Identify which cell holds the provided text, then report its (x, y) central coordinate. 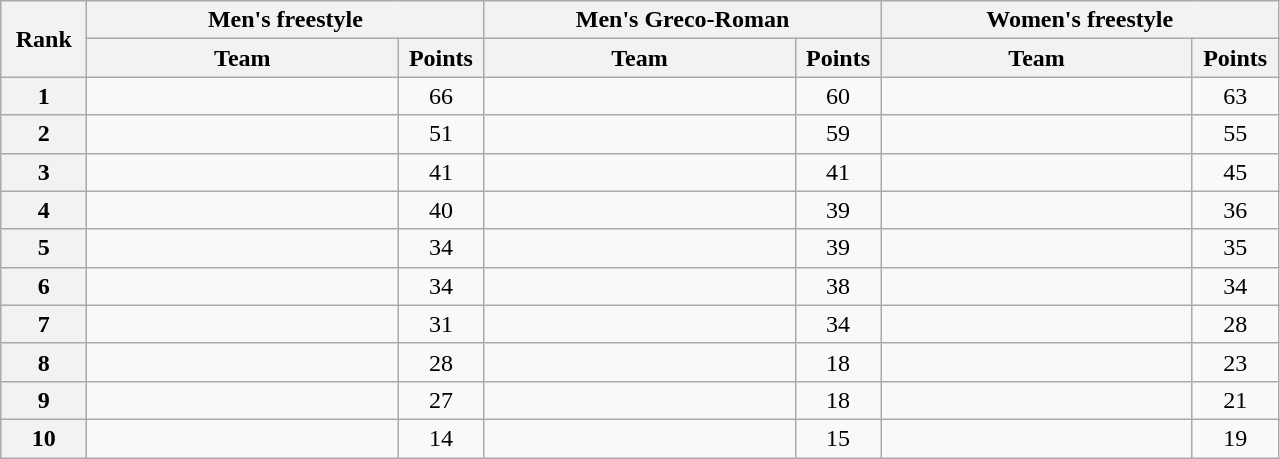
Men's Greco-Roman (682, 20)
38 (838, 286)
55 (1235, 134)
27 (441, 400)
5 (44, 248)
10 (44, 438)
3 (44, 172)
45 (1235, 172)
35 (1235, 248)
Women's freestyle (1080, 20)
23 (1235, 362)
8 (44, 362)
21 (1235, 400)
6 (44, 286)
1 (44, 96)
Men's freestyle (286, 20)
7 (44, 324)
51 (441, 134)
15 (838, 438)
40 (441, 210)
Rank (44, 39)
9 (44, 400)
4 (44, 210)
63 (1235, 96)
36 (1235, 210)
66 (441, 96)
60 (838, 96)
2 (44, 134)
19 (1235, 438)
59 (838, 134)
31 (441, 324)
14 (441, 438)
